Return (x, y) of the center of cell containing provided text 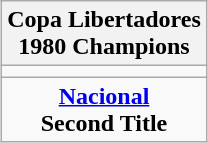
NacionalSecond Title (104, 110)
Copa Libertadores1980 Champions (104, 34)
